From the cell containing the given text, extract its center point as [x, y] coordinate. 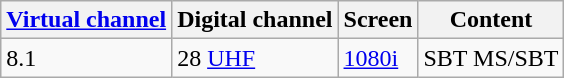
SBT MS/SBT [491, 58]
28 UHF [255, 58]
Screen [378, 20]
8.1 [86, 58]
Virtual channel [86, 20]
1080i [378, 58]
Digital channel [255, 20]
Content [491, 20]
